Scan for the cell matching the given text and deliver its (x, y) coordinate at center. 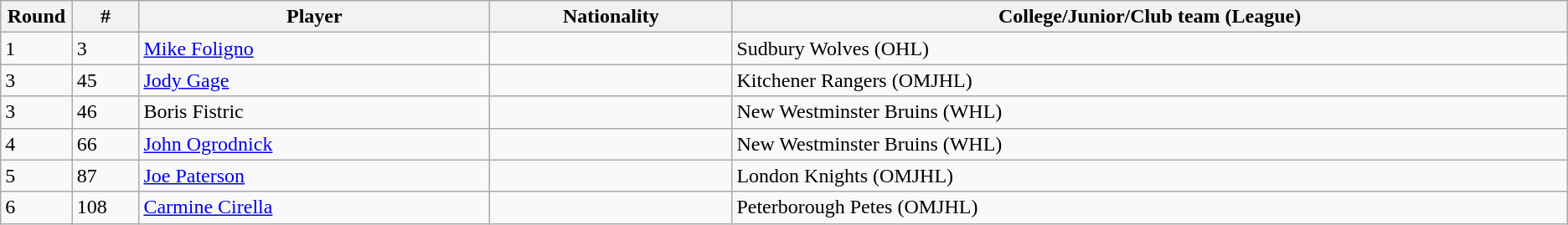
Mike Foligno (315, 49)
Joe Paterson (315, 176)
Kitchener Rangers (OMJHL) (1149, 80)
Sudbury Wolves (OHL) (1149, 49)
John Ogrodnick (315, 144)
5 (37, 176)
4 (37, 144)
College/Junior/Club team (League) (1149, 17)
Player (315, 17)
Round (37, 17)
46 (106, 112)
# (106, 17)
Boris Fistric (315, 112)
108 (106, 207)
Jody Gage (315, 80)
45 (106, 80)
Carmine Cirella (315, 207)
London Knights (OMJHL) (1149, 176)
Nationality (611, 17)
Peterborough Petes (OMJHL) (1149, 207)
87 (106, 176)
6 (37, 207)
66 (106, 144)
1 (37, 49)
